Detect which cell encompasses the target text, then output its (x, y) center coordinate. 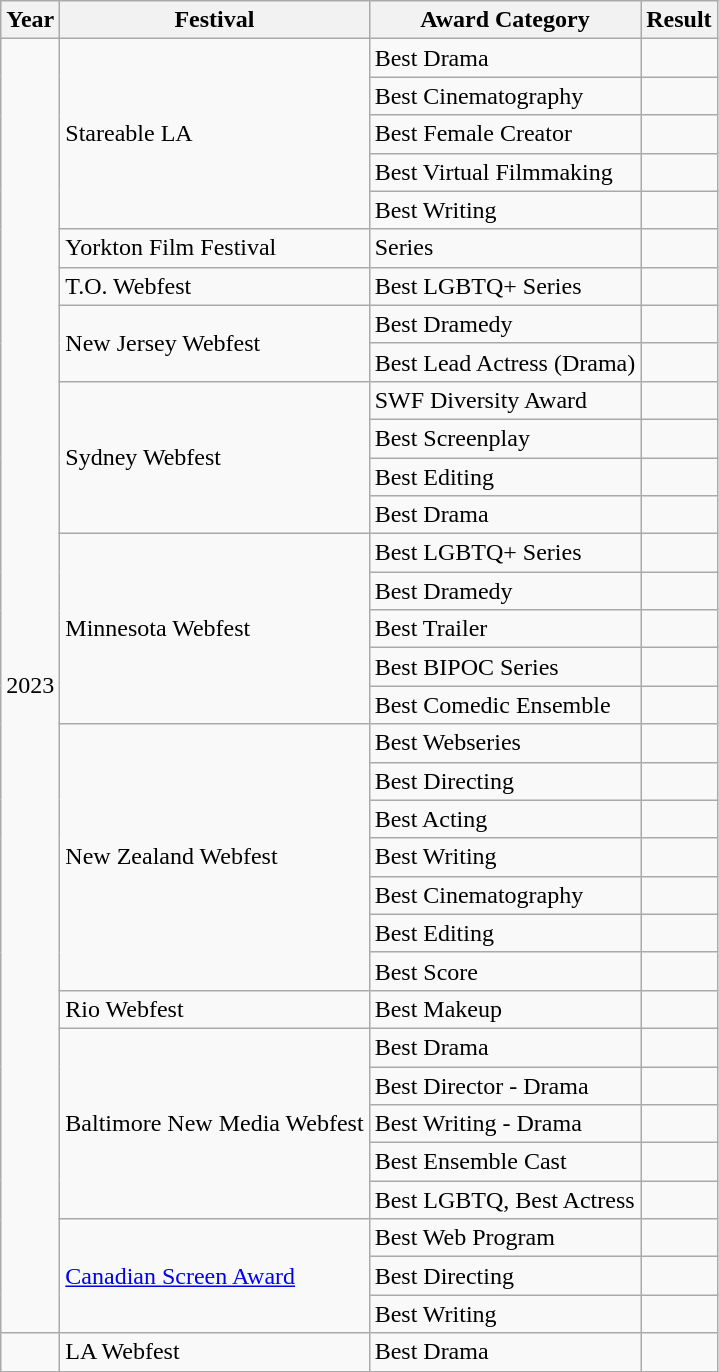
Canadian Screen Award (214, 1276)
Best Makeup (505, 1009)
Best Virtual Filmmaking (505, 172)
2023 (30, 686)
Result (679, 20)
Baltimore New Media Webfest (214, 1123)
Best Acting (505, 819)
Best Webseries (505, 743)
Best Comedic Ensemble (505, 705)
Best LGBTQ, Best Actress (505, 1200)
Sydney Webfest (214, 457)
Best BIPOC Series (505, 667)
New Jersey Webfest (214, 343)
Best Director - Drama (505, 1085)
Series (505, 248)
Best Female Creator (505, 134)
Minnesota Webfest (214, 629)
SWF Diversity Award (505, 400)
Best Writing - Drama (505, 1124)
Best Screenplay (505, 438)
LA Webfest (214, 1352)
T.O. Webfest (214, 286)
Best Ensemble Cast (505, 1162)
Festival (214, 20)
Yorkton Film Festival (214, 248)
Best Score (505, 971)
Best Trailer (505, 629)
Best Web Program (505, 1238)
Best Lead Actress (Drama) (505, 362)
Rio Webfest (214, 1009)
Award Category (505, 20)
New Zealand Webfest (214, 857)
Stareable LA (214, 134)
Year (30, 20)
